Return [x, y] of the center of cell containing provided text 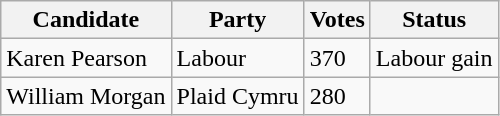
280 [337, 96]
Candidate [86, 20]
370 [337, 58]
Labour [238, 58]
Labour gain [434, 58]
Karen Pearson [86, 58]
Plaid Cymru [238, 96]
Status [434, 20]
Votes [337, 20]
William Morgan [86, 96]
Party [238, 20]
